Determine the [X, Y] coordinate at the center of the cell enclosing the given text.  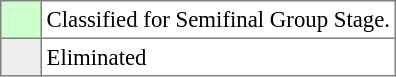
Eliminated [218, 57]
Classified for Semifinal Group Stage. [218, 20]
